Extract the (x, y) coordinate from the center of the cell holding the provided text.  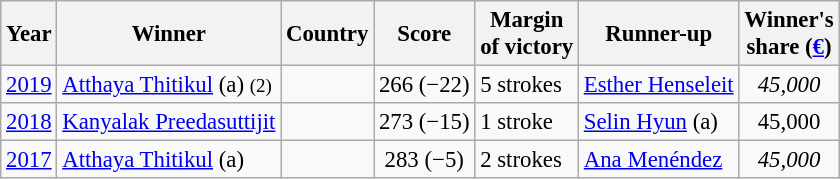
2018 (29, 122)
Runner-up (658, 34)
Atthaya Thitikul (a) (169, 160)
Score (424, 34)
Ana Menéndez (658, 160)
1 stroke (527, 122)
Kanyalak Preedasuttijit (169, 122)
2017 (29, 160)
Winner (169, 34)
Atthaya Thitikul (a) (2) (169, 85)
Winner'sshare (€) (789, 34)
Country (328, 34)
5 strokes (527, 85)
2019 (29, 85)
2 strokes (527, 160)
Selin Hyun (a) (658, 122)
Year (29, 34)
283 (−5) (424, 160)
266 (−22) (424, 85)
273 (−15) (424, 122)
Esther Henseleit (658, 85)
Marginof victory (527, 34)
